Return (x, y) of the center of cell containing provided text 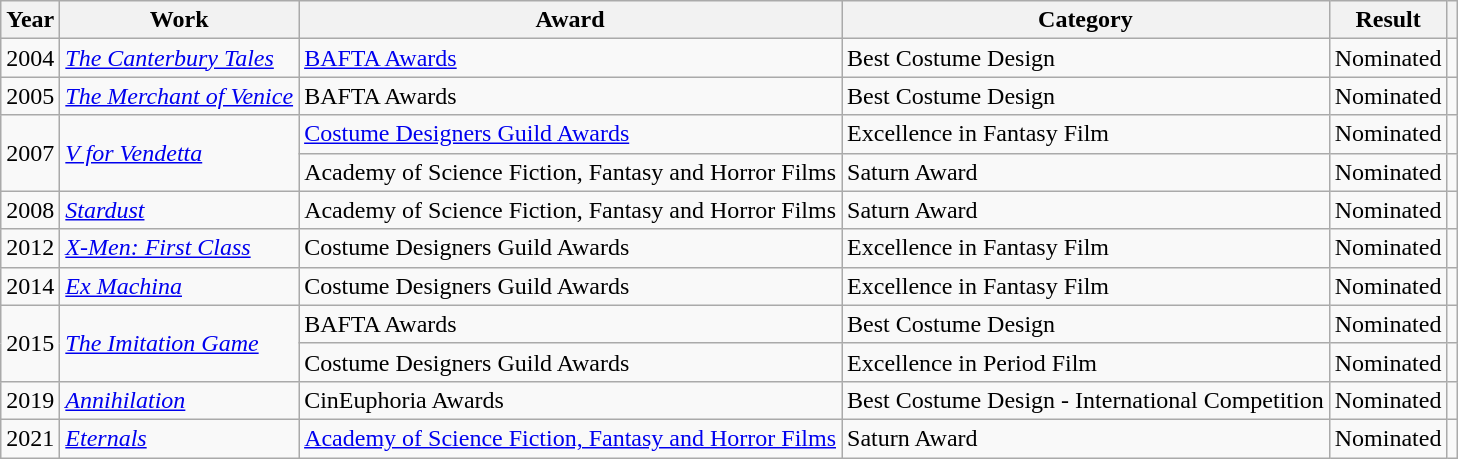
2008 (30, 210)
Award (570, 20)
Work (180, 20)
Ex Machina (180, 286)
2019 (30, 400)
Annihilation (180, 400)
2015 (30, 343)
2007 (30, 153)
2004 (30, 58)
Excellence in Period Film (1086, 362)
X-Men: First Class (180, 248)
Category (1086, 20)
CinEuphoria Awards (570, 400)
The Canterbury Tales (180, 58)
The Merchant of Venice (180, 96)
2005 (30, 96)
2014 (30, 286)
V for Vendetta (180, 153)
The Imitation Game (180, 343)
Best Costume Design - International Competition (1086, 400)
Result (1388, 20)
2021 (30, 438)
2012 (30, 248)
Year (30, 20)
Eternals (180, 438)
Stardust (180, 210)
